Detect which cell encompasses the target text, then output its (X, Y) center coordinate. 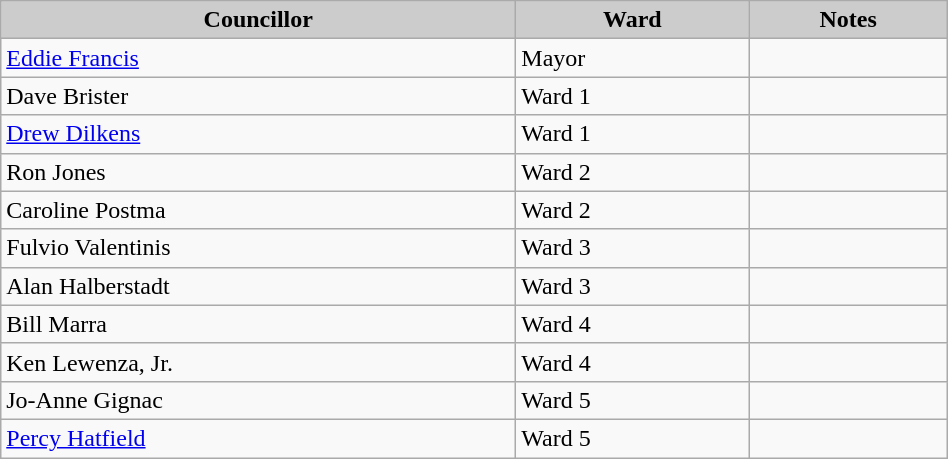
Eddie Francis (258, 58)
Fulvio Valentinis (258, 248)
Ward (632, 20)
Percy Hatfield (258, 438)
Councillor (258, 20)
Mayor (632, 58)
Drew Dilkens (258, 134)
Caroline Postma (258, 210)
Ron Jones (258, 172)
Dave Brister (258, 96)
Jo-Anne Gignac (258, 400)
Ken Lewenza, Jr. (258, 362)
Bill Marra (258, 324)
Alan Halberstadt (258, 286)
Notes (848, 20)
